Pinpoint the cell where the given text exists, returning its [X, Y] midpoint coordinate. 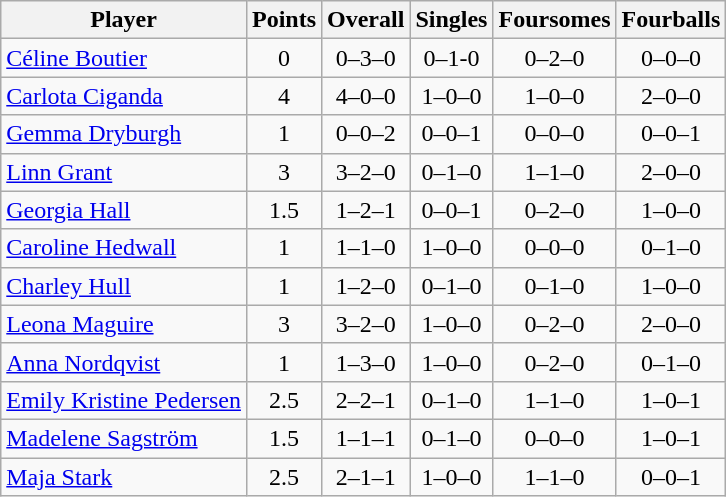
Madelene Sagström [124, 438]
0–1-0 [452, 58]
1–2–1 [366, 210]
Overall [366, 20]
4–0–0 [366, 96]
Anna Nordqvist [124, 362]
Singles [452, 20]
0 [284, 58]
0–0–2 [366, 134]
0–3–0 [366, 58]
1–2–0 [366, 286]
Emily Kristine Pedersen [124, 400]
Céline Boutier [124, 58]
1–3–0 [366, 362]
2–2–1 [366, 400]
4 [284, 96]
Carlota Ciganda [124, 96]
Georgia Hall [124, 210]
Maja Stark [124, 477]
Fourballs [671, 20]
Linn Grant [124, 172]
Points [284, 20]
Foursomes [554, 20]
Leona Maguire [124, 324]
Caroline Hedwall [124, 248]
Charley Hull [124, 286]
1–1–1 [366, 438]
2–1–1 [366, 477]
Gemma Dryburgh [124, 134]
Player [124, 20]
